Provide the (X, Y) coordinate of the cell's center where the given text is located.  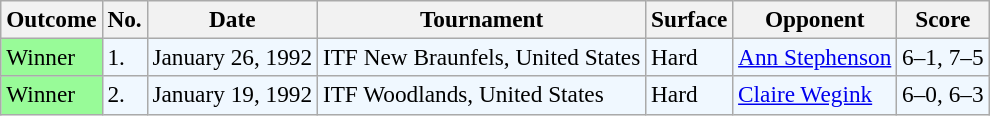
Claire Wegink (815, 95)
No. (124, 19)
ITF New Braunfels, United States (482, 57)
Surface (690, 19)
Opponent (815, 19)
Ann Stephenson (815, 57)
Date (232, 19)
January 26, 1992 (232, 57)
6–1, 7–5 (943, 57)
Outcome (52, 19)
ITF Woodlands, United States (482, 95)
2. (124, 95)
1. (124, 57)
January 19, 1992 (232, 95)
Score (943, 19)
6–0, 6–3 (943, 95)
Tournament (482, 19)
